Detect which cell encompasses the target text, then output its (X, Y) center coordinate. 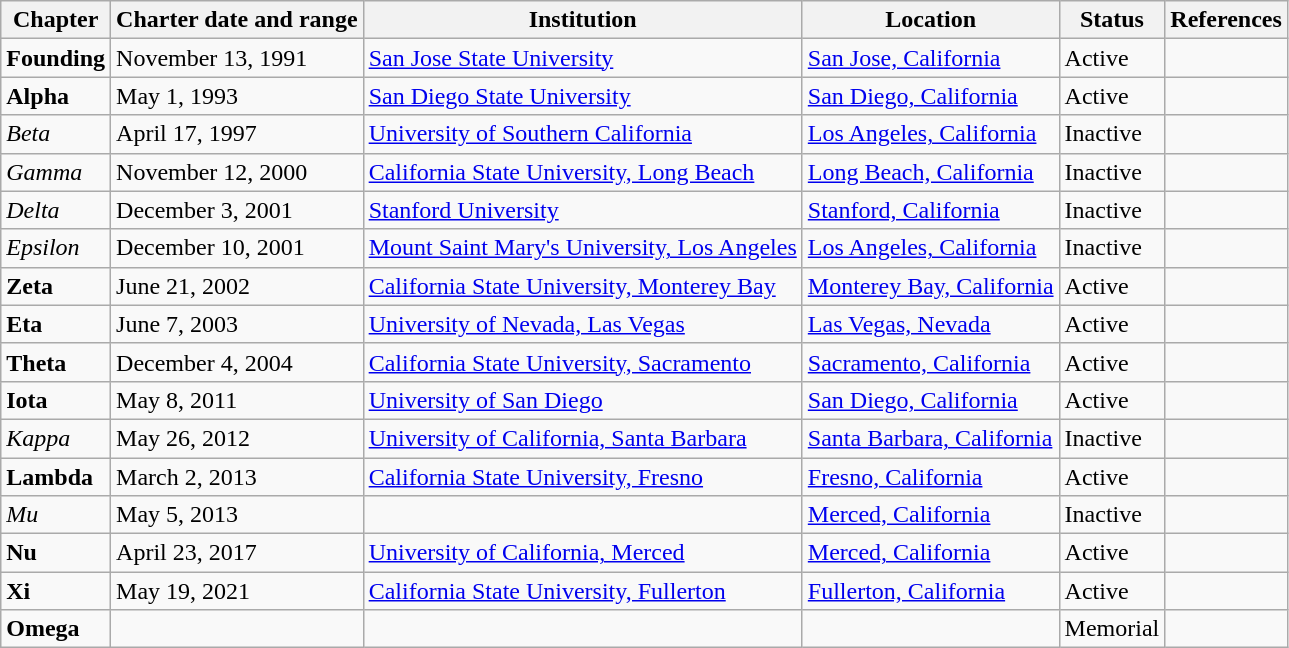
June 21, 2002 (238, 286)
Santa Barbara, California (930, 438)
California State University, Sacramento (582, 362)
Fullerton, California (930, 591)
Gamma (56, 172)
University of California, Merced (582, 553)
University of Nevada, Las Vegas (582, 324)
December 3, 2001 (238, 210)
Zeta (56, 286)
Nu (56, 553)
April 23, 2017 (238, 553)
California State University, Fullerton (582, 591)
Epsilon (56, 248)
May 26, 2012 (238, 438)
California State University, Long Beach (582, 172)
San Jose, California (930, 58)
November 13, 1991 (238, 58)
Beta (56, 134)
December 4, 2004 (238, 362)
May 5, 2013 (238, 515)
Lambda (56, 477)
Las Vegas, Nevada (930, 324)
Institution (582, 20)
Mount Saint Mary's University, Los Angeles (582, 248)
References (1226, 20)
Stanford University (582, 210)
University of San Diego (582, 400)
May 1, 1993 (238, 96)
Omega (56, 629)
Long Beach, California (930, 172)
May 19, 2021 (238, 591)
April 17, 1997 (238, 134)
Founding (56, 58)
Status (1112, 20)
Memorial (1112, 629)
November 12, 2000 (238, 172)
Fresno, California (930, 477)
California State University, Fresno (582, 477)
Theta (56, 362)
Charter date and range (238, 20)
Mu (56, 515)
University of Southern California (582, 134)
May 8, 2011 (238, 400)
California State University, Monterey Bay (582, 286)
June 7, 2003 (238, 324)
Stanford, California (930, 210)
University of California, Santa Barbara (582, 438)
San Jose State University (582, 58)
Sacramento, California (930, 362)
Chapter (56, 20)
San Diego State University (582, 96)
March 2, 2013 (238, 477)
Kappa (56, 438)
Delta (56, 210)
Alpha (56, 96)
Monterey Bay, California (930, 286)
Xi (56, 591)
December 10, 2001 (238, 248)
Location (930, 20)
Eta (56, 324)
Iota (56, 400)
